Output the [X, Y] coordinate of the center of the cell containing the given text.  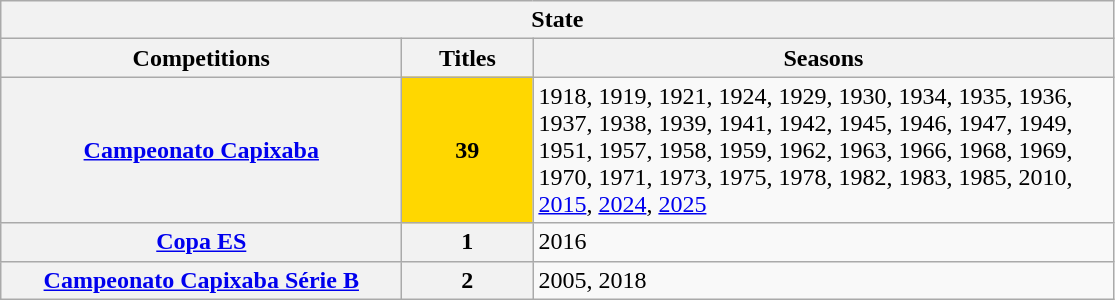
Campeonato Capixaba Série B [202, 280]
1 [468, 242]
Titles [468, 58]
2 [468, 280]
2016 [824, 242]
Campeonato Capixaba [202, 150]
Competitions [202, 58]
Seasons [824, 58]
39 [468, 150]
Copa ES [202, 242]
State [558, 20]
2005, 2018 [824, 280]
